Return [X, Y] of the center of cell containing provided text 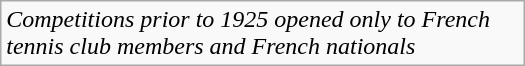
Competitions prior to 1925 opened only to French tennis club members and French nationals [263, 34]
